For the text-containing cell, return its midpoint in [x, y] coordinate format. 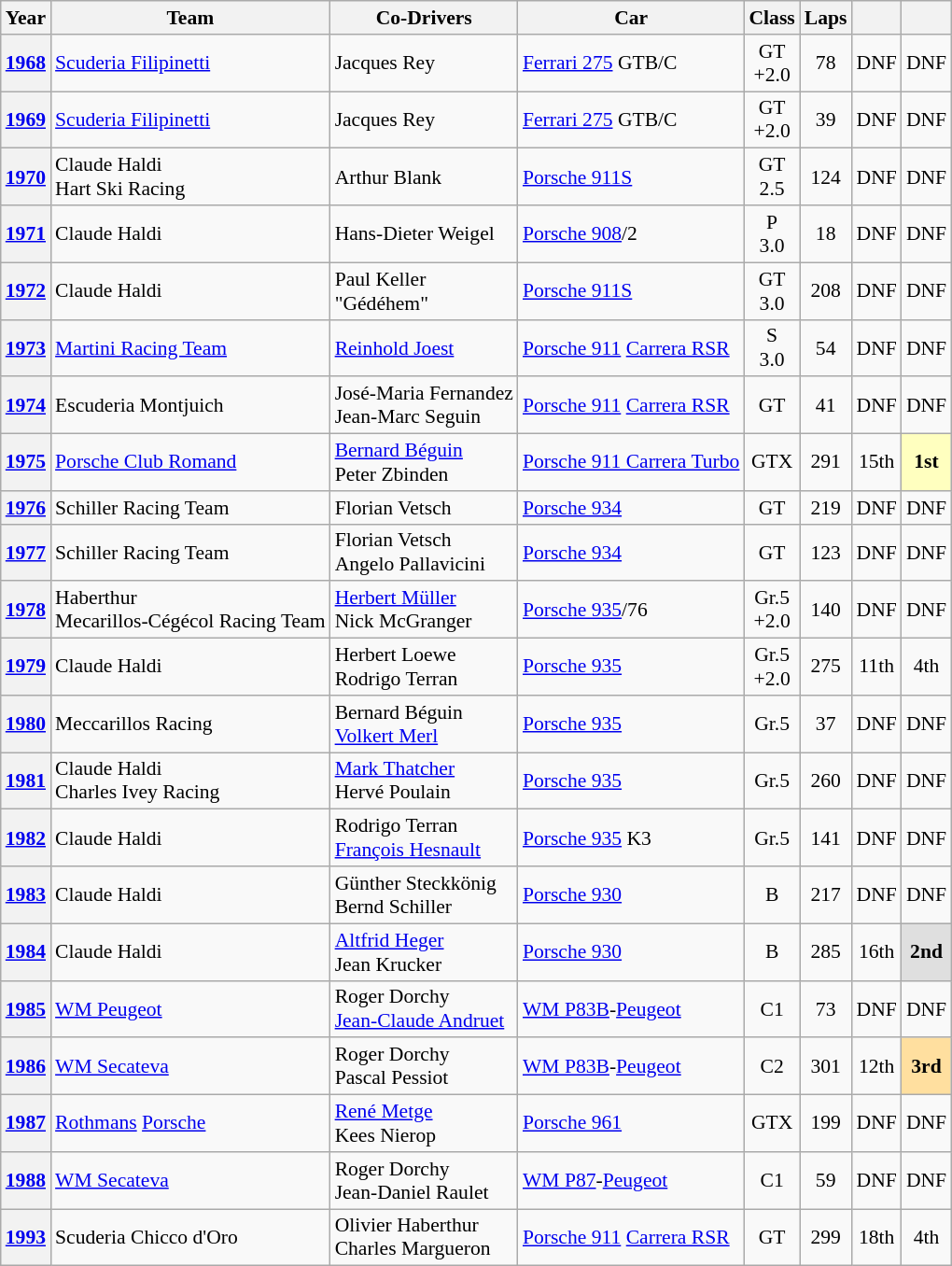
S3.0 [771, 347]
275 [826, 667]
WM Peugeot [190, 1008]
GT2.5 [771, 177]
299 [826, 1238]
1987 [26, 1124]
Meccarillos Racing [190, 724]
1985 [26, 1008]
1983 [26, 894]
1986 [26, 1066]
José-Maria Fernandez Jean-Marc Seguin [424, 405]
C2 [771, 1066]
René Metge Kees Nierop [424, 1124]
1972 [26, 291]
Claude Haldi Charles Ivey Racing [190, 781]
Escuderia Montjuich [190, 405]
1975 [26, 463]
1981 [26, 781]
Class [771, 18]
217 [826, 894]
1974 [26, 405]
1980 [26, 724]
Paul Keller "Gédéhem" [424, 291]
1993 [26, 1238]
Haberthur Mecarillos-Cégécol Racing Team [190, 611]
208 [826, 291]
11th [877, 667]
Reinhold Joest [424, 347]
219 [826, 508]
1976 [26, 508]
Claude Haldi Hart Ski Racing [190, 177]
16th [877, 952]
Altfrid Heger Jean Krucker [424, 952]
1969 [26, 120]
141 [826, 838]
1982 [26, 838]
39 [826, 120]
1988 [26, 1180]
54 [826, 347]
260 [826, 781]
Porsche 908/2 [631, 233]
Herbert Müller Nick McGranger [424, 611]
1984 [26, 952]
Porsche 911 Carrera Turbo [631, 463]
3rd [926, 1066]
GT3.0 [771, 291]
2nd [926, 952]
Bernard Béguin Volkert Merl [424, 724]
P3.0 [771, 233]
Team [190, 18]
18 [826, 233]
124 [826, 177]
18th [877, 1238]
78 [826, 63]
Florian Vetsch Angelo Pallavicini [424, 553]
Laps [826, 18]
37 [826, 724]
Arthur Blank [424, 177]
Co-Drivers [424, 18]
Porsche 935/76 [631, 611]
Porsche 935 K3 [631, 838]
Rodrigo Terran François Hesnault [424, 838]
Year [26, 18]
15th [877, 463]
12th [877, 1066]
Herbert Loewe Rodrigo Terran [424, 667]
140 [826, 611]
1970 [26, 177]
Porsche 961 [631, 1124]
291 [826, 463]
Bernard Béguin Peter Zbinden [424, 463]
1973 [26, 347]
1968 [26, 63]
41 [826, 405]
WM P87-Peugeot [631, 1180]
301 [826, 1066]
199 [826, 1124]
1977 [26, 553]
59 [826, 1180]
1978 [26, 611]
123 [826, 553]
73 [826, 1008]
Hans-Dieter Weigel [424, 233]
1971 [26, 233]
Roger Dorchy Pascal Pessiot [424, 1066]
Günther Steckkönig Bernd Schiller [424, 894]
Martini Racing Team [190, 347]
Porsche Club Romand [190, 463]
285 [826, 952]
Florian Vetsch [424, 508]
1979 [26, 667]
1st [926, 463]
Rothmans Porsche [190, 1124]
Car [631, 18]
Roger Dorchy Jean-Claude Andruet [424, 1008]
Scuderia Chicco d'Oro [190, 1238]
Roger Dorchy Jean-Daniel Raulet [424, 1180]
Mark Thatcher Hervé Poulain [424, 781]
Olivier Haberthur Charles Margueron [424, 1238]
